Determine the [X, Y] coordinate at the center of the cell enclosing the given text.  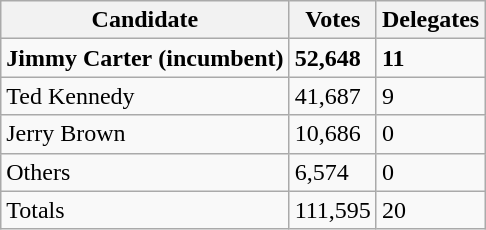
111,595 [332, 210]
Ted Kennedy [145, 96]
Others [145, 172]
20 [430, 210]
41,687 [332, 96]
52,648 [332, 58]
Delegates [430, 20]
Candidate [145, 20]
Jerry Brown [145, 134]
6,574 [332, 172]
9 [430, 96]
Votes [332, 20]
10,686 [332, 134]
Totals [145, 210]
11 [430, 58]
Jimmy Carter (incumbent) [145, 58]
